Return (X, Y) of the center of cell containing provided text 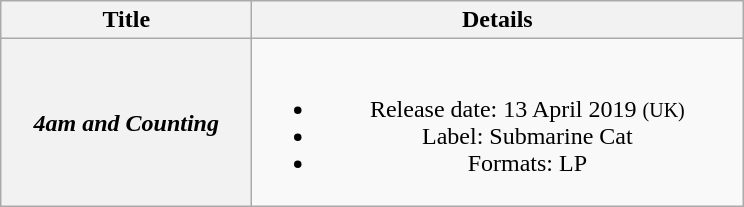
Release date: 13 April 2019 (UK)Label: Submarine CatFormats: LP (498, 122)
4am and Counting (126, 122)
Title (126, 20)
Details (498, 20)
